Find where the given text appears and provide that cell's center as (X, Y) coordinate. 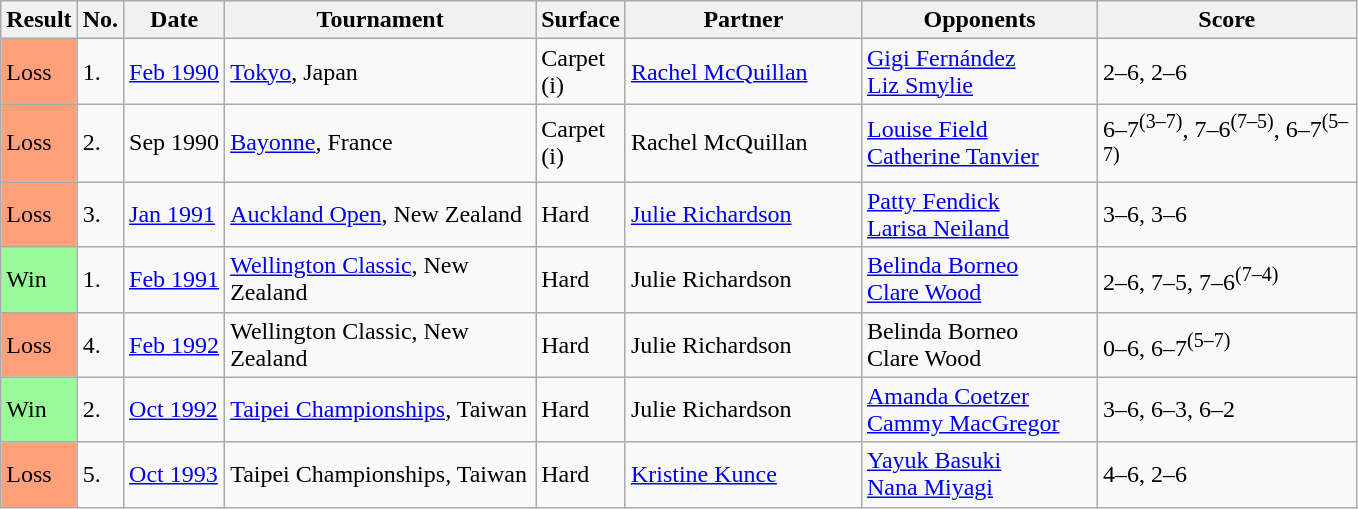
Gigi Fernández Liz Smylie (979, 72)
Amanda Coetzer Cammy MacGregor (979, 410)
3–6, 6–3, 6–2 (1228, 410)
Opponents (979, 20)
Result (39, 20)
Surface (581, 20)
4. (100, 344)
Louise Field Catherine Tanvier (979, 143)
Feb 1991 (174, 280)
Jan 1991 (174, 214)
4–6, 2–6 (1228, 474)
5. (100, 474)
Auckland Open, New Zealand (380, 214)
Tokyo, Japan (380, 72)
2–6, 7–5, 7–6(7–4) (1228, 280)
Sep 1990 (174, 143)
Oct 1992 (174, 410)
6–7(3–7), 7–6(7–5), 6–7(5–7) (1228, 143)
Patty Fendick Larisa Neiland (979, 214)
2–6, 2–6 (1228, 72)
0–6, 6–7(5–7) (1228, 344)
3–6, 3–6 (1228, 214)
No. (100, 20)
Kristine Kunce (743, 474)
Yayuk Basuki Nana Miyagi (979, 474)
Tournament (380, 20)
Date (174, 20)
Feb 1990 (174, 72)
Score (1228, 20)
Feb 1992 (174, 344)
Bayonne, France (380, 143)
Partner (743, 20)
3. (100, 214)
Oct 1993 (174, 474)
